Capture the cell that displays the provided text and extract its [x, y] central coordinate. 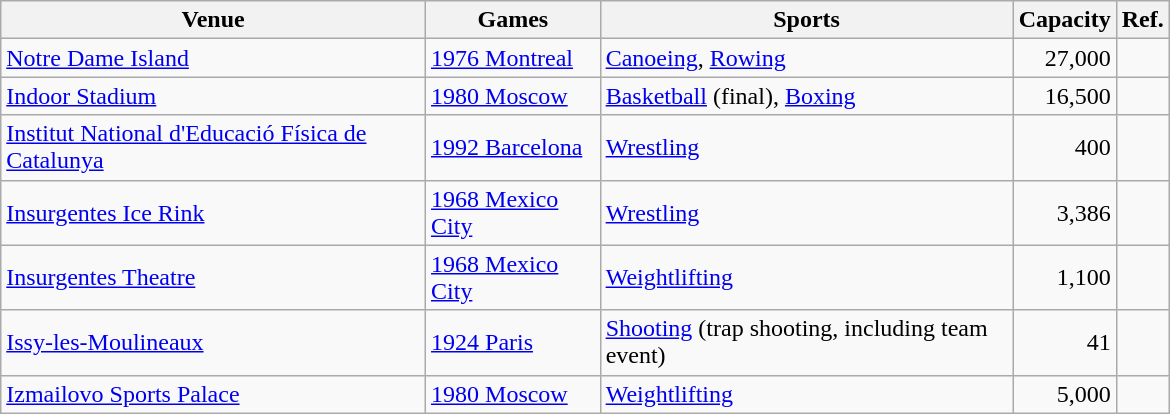
Ref. [1142, 20]
Indoor Stadium [214, 96]
Insurgentes Ice Rink [214, 212]
Notre Dame Island [214, 58]
27,000 [1064, 58]
Issy-les-Moulineaux [214, 342]
16,500 [1064, 96]
1992 Barcelona [514, 148]
Shooting (trap shooting, including team event) [806, 342]
1976 Montreal [514, 58]
Games [514, 20]
5,000 [1064, 394]
41 [1064, 342]
Izmailovo Sports Palace [214, 394]
400 [1064, 148]
Institut National d'Educació Física de Catalunya [214, 148]
Basketball (final), Boxing [806, 96]
Insurgentes Theatre [214, 278]
1,100 [1064, 278]
Venue [214, 20]
1924 Paris [514, 342]
Canoeing, Rowing [806, 58]
Sports [806, 20]
3,386 [1064, 212]
Capacity [1064, 20]
